From the cell containing the given text, extract its center point as [x, y] coordinate. 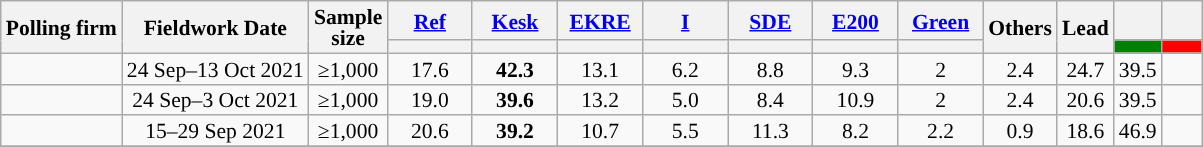
18.6 [1086, 132]
Samplesize [348, 27]
10.9 [856, 100]
SDE [770, 20]
24 Sep–3 Oct 2021 [216, 100]
5.5 [686, 132]
13.1 [600, 68]
Green [940, 20]
2.2 [940, 132]
8.8 [770, 68]
39.2 [514, 132]
46.9 [1138, 132]
6.2 [686, 68]
8.2 [856, 132]
I [686, 20]
42.3 [514, 68]
24 Sep–13 Oct 2021 [216, 68]
Lead [1086, 27]
11.3 [770, 132]
8.4 [770, 100]
0.9 [1020, 132]
5.0 [686, 100]
10.7 [600, 132]
Others [1020, 27]
39.6 [514, 100]
13.2 [600, 100]
Polling firm [62, 27]
24.7 [1086, 68]
Fieldwork Date [216, 27]
19.0 [430, 100]
Kesk [514, 20]
E200 [856, 20]
15–29 Sep 2021 [216, 132]
Ref [430, 20]
EKRE [600, 20]
9.3 [856, 68]
17.6 [430, 68]
